From the cell containing the given text, extract its center point as [X, Y] coordinate. 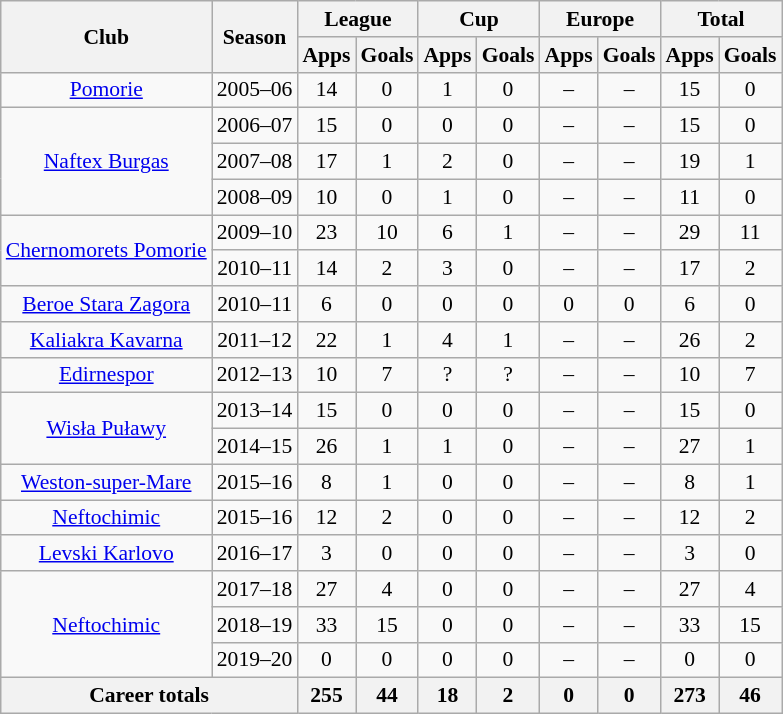
2007–08 [255, 162]
255 [326, 696]
Naftex Burgas [106, 162]
Europe [600, 19]
2017–18 [255, 589]
Chernomorets Pomorie [106, 250]
Wisła Puławy [106, 428]
2011–12 [255, 340]
Season [255, 36]
18 [447, 696]
2018–19 [255, 625]
Beroe Stara Zagora [106, 304]
2006–07 [255, 126]
2005–06 [255, 90]
2012–13 [255, 375]
Club [106, 36]
19 [690, 162]
273 [690, 696]
Total [722, 19]
29 [690, 233]
Kaliakra Kavarna [106, 340]
League [358, 19]
2016–17 [255, 554]
Levski Karlovo [106, 554]
Pomorie [106, 90]
2009–10 [255, 233]
Career totals [150, 696]
Weston-super-Mare [106, 482]
2019–20 [255, 660]
23 [326, 233]
44 [388, 696]
Cup [478, 19]
22 [326, 340]
2008–09 [255, 197]
Edirnespor [106, 375]
46 [750, 696]
2014–15 [255, 447]
2013–14 [255, 411]
